Detect which cell encompasses the target text, then output its [x, y] center coordinate. 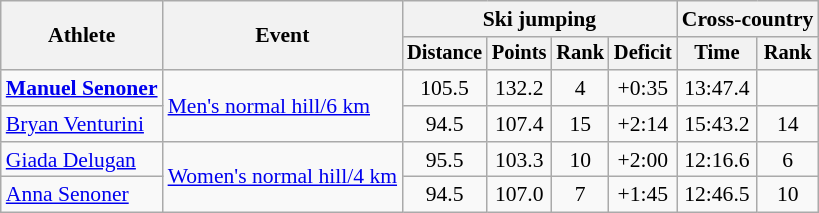
Men's normal hill/6 km [283, 106]
+2:00 [643, 160]
95.5 [444, 160]
Anna Senoner [82, 195]
Bryan Venturini [82, 124]
12:46.5 [717, 195]
7 [580, 195]
Athlete [82, 36]
Points [519, 54]
Event [283, 36]
+1:45 [643, 195]
Giada Delugan [82, 160]
103.3 [519, 160]
15:43.2 [717, 124]
Manuel Senoner [82, 88]
15 [580, 124]
Women's normal hill/4 km [283, 178]
4 [580, 88]
6 [788, 160]
13:47.4 [717, 88]
Deficit [643, 54]
107.0 [519, 195]
132.2 [519, 88]
107.4 [519, 124]
105.5 [444, 88]
Distance [444, 54]
12:16.6 [717, 160]
Ski jumping [540, 19]
+2:14 [643, 124]
14 [788, 124]
+0:35 [643, 88]
Cross-country [748, 19]
Time [717, 54]
